Capture the cell that displays the provided text and extract its [X, Y] central coordinate. 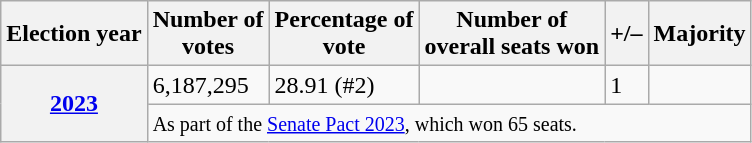
Percentage ofvote [344, 34]
1 [626, 85]
+/– [626, 34]
28.91 (#2) [344, 85]
Election year [74, 34]
Majority [700, 34]
As part of the Senate Pact 2023, which won 65 seats. [449, 123]
2023 [74, 104]
6,187,295 [208, 85]
Number ofvotes [208, 34]
Number ofoverall seats won [512, 34]
